Locate the cell with the specified text and output its (X, Y) center coordinate. 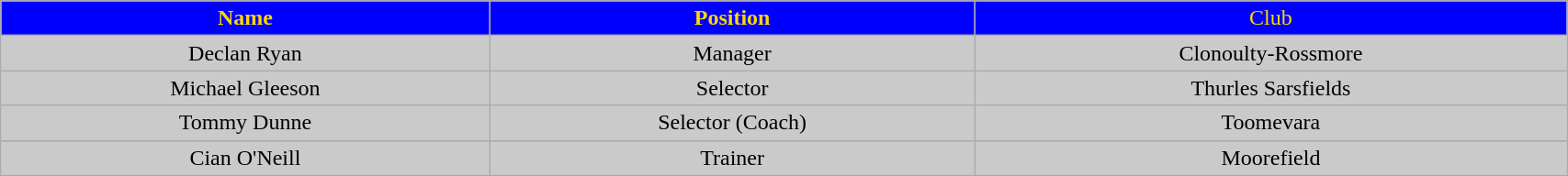
Clonoulty-Rossmore (1270, 53)
Toomevara (1270, 123)
Moorefield (1270, 158)
Position (732, 18)
Manager (732, 53)
Trainer (732, 158)
Club (1270, 18)
Selector (732, 88)
Selector (Coach) (732, 123)
Declan Ryan (245, 53)
Michael Gleeson (245, 88)
Cian O'Neill (245, 158)
Name (245, 18)
Tommy Dunne (245, 123)
Thurles Sarsfields (1270, 88)
